Search for the cell housing the specified text and yield its (X, Y) center coordinate. 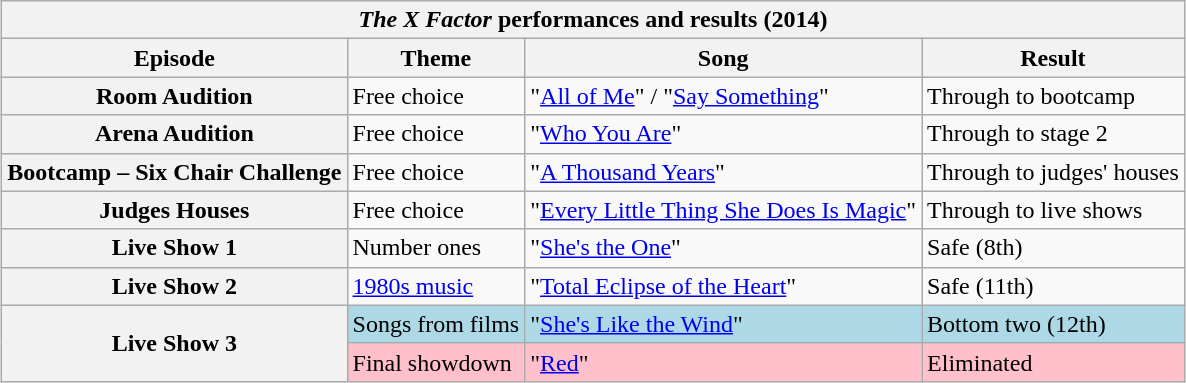
Result (1054, 58)
"Who You Are" (724, 134)
Through to stage 2 (1054, 134)
Through to live shows (1054, 210)
Live Show 2 (174, 286)
1980s music (436, 286)
Room Audition (174, 96)
Eliminated (1054, 362)
Bottom two (12th) (1054, 324)
Safe (8th) (1054, 248)
Final showdown (436, 362)
Song (724, 58)
Episode (174, 58)
Theme (436, 58)
Judges Houses (174, 210)
Through to judges' houses (1054, 172)
Through to bootcamp (1054, 96)
Number ones (436, 248)
"Every Little Thing She Does Is Magic" (724, 210)
Safe (11th) (1054, 286)
The X Factor performances and results (2014) (594, 20)
"She's the One" (724, 248)
Live Show 1 (174, 248)
Live Show 3 (174, 343)
"Total Eclipse of the Heart" (724, 286)
"She's Like the Wind" (724, 324)
"Red" (724, 362)
Bootcamp – Six Chair Challenge (174, 172)
Arena Audition (174, 134)
"A Thousand Years" (724, 172)
"All of Me" / "Say Something" (724, 96)
Songs from films (436, 324)
